Capture the cell that displays the provided text and extract its (X, Y) central coordinate. 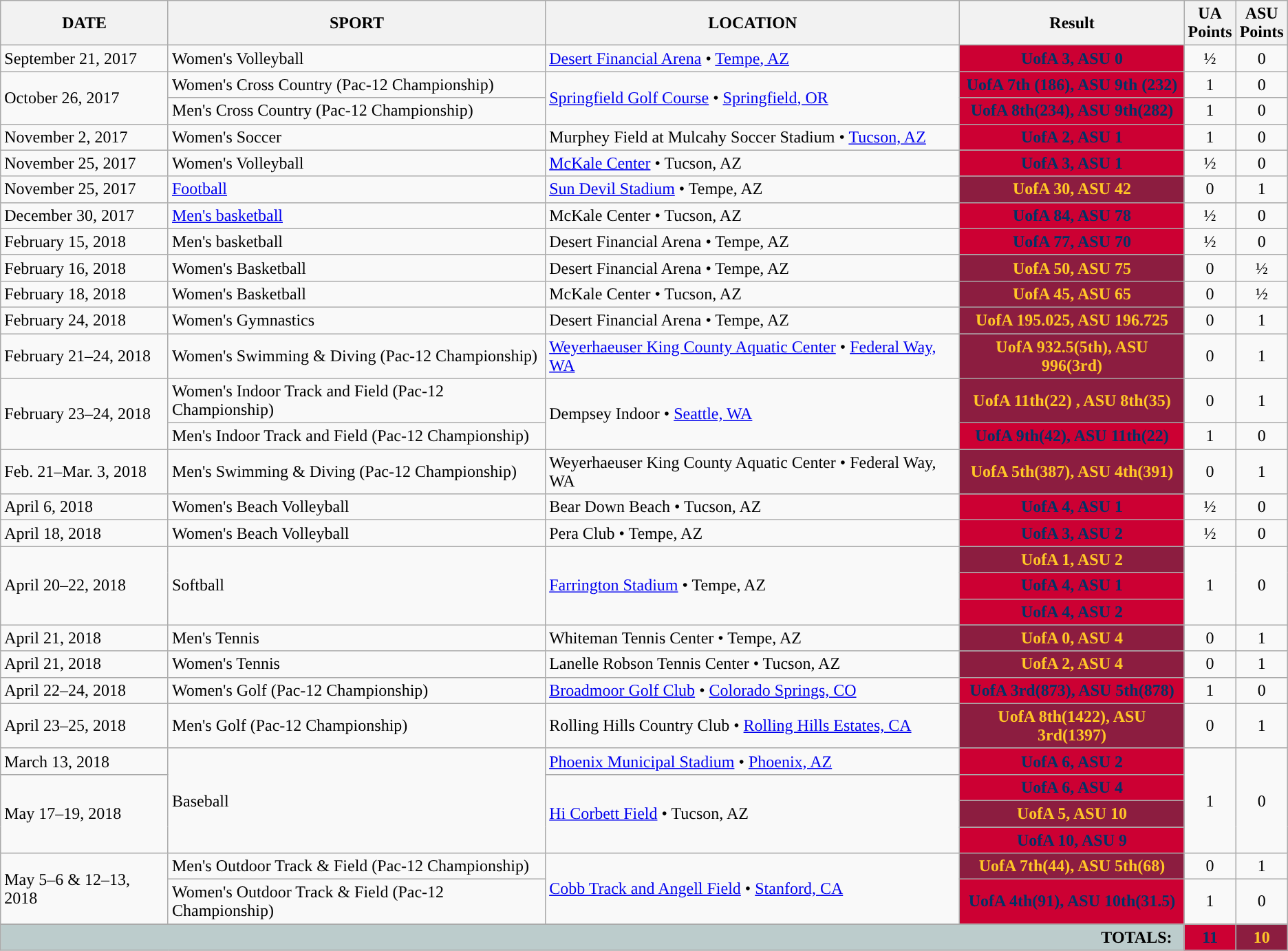
May 17–19, 2018 (85, 813)
March 13, 2018 (85, 761)
UofA 84, ASU 78 (1072, 215)
UofA 0, ASU 4 (1072, 638)
UofA 2, ASU 4 (1072, 664)
TOTALS: (592, 937)
UofA 10, ASU 9 (1072, 840)
February 24, 2018 (85, 320)
February 18, 2018 (85, 294)
UofA 5, ASU 10 (1072, 813)
Men's Cross Country (Pac-12 Championship) (356, 111)
UofA 45, ASU 65 (1072, 294)
Softball (356, 586)
UofA 11th(22) , ASU 8th(35) (1072, 400)
Women's Swimming & Diving (Pac-12 Championship) (356, 355)
UofA 7th (186), ASU 9th (232) (1072, 85)
April 6, 2018 (85, 507)
Women's Outdoor Track & Field (Pac-12 Championship) (356, 901)
February 15, 2018 (85, 242)
ASUPoints (1262, 23)
Hi Corbett Field • Tucson, AZ (753, 813)
Bear Down Beach • Tucson, AZ (753, 507)
Sun Devil Stadium • Tempe, AZ (753, 189)
UofA 9th(42), ASU 11th(22) (1072, 436)
LOCATION (753, 23)
Rolling Hills Country Club • Rolling Hills Estates, CA (753, 725)
11 (1210, 937)
UofA 6, ASU 2 (1072, 761)
UofA 6, ASU 4 (1072, 787)
Cobb Track and Angell Field • Stanford, CA (753, 889)
April 20–22, 2018 (85, 586)
February 21–24, 2018 (85, 355)
Football (356, 189)
SPORT (356, 23)
UofA 5th(387), ASU 4th(391) (1072, 472)
Farrington Stadium • Tempe, AZ (753, 586)
UofA 3, ASU 0 (1072, 58)
Women's Golf (Pac-12 Championship) (356, 690)
Men's Golf (Pac-12 Championship) (356, 725)
UofA 8th(1422), ASU 3rd(1397) (1072, 725)
UofA 50, ASU 75 (1072, 268)
UofA 1, ASU 2 (1072, 559)
Women's Soccer (356, 137)
February 16, 2018 (85, 268)
September 21, 2017 (85, 58)
Men's Outdoor Track & Field (Pac-12 Championship) (356, 866)
UofA 7th(44), ASU 5th(68) (1072, 866)
Springfield Golf Course • Springfield, OR (753, 98)
Women's Tennis (356, 664)
DATE (85, 23)
UAPoints (1210, 23)
Phoenix Municipal Stadium • Phoenix, AZ (753, 761)
UofA 4th(91), ASU 10th(31.5) (1072, 901)
UofA 3, ASU 2 (1072, 533)
Women's Indoor Track and Field (Pac-12 Championship) (356, 400)
Broadmoor Golf Club • Colorado Springs, CO (753, 690)
UofA 8th(234), ASU 9th(282) (1072, 111)
Whiteman Tennis Center • Tempe, AZ (753, 638)
UofA 932.5(5th), ASU 996(3rd) (1072, 355)
UofA 3rd(873), ASU 5th(878) (1072, 690)
Lanelle Robson Tennis Center • Tucson, AZ (753, 664)
December 30, 2017 (85, 215)
April 18, 2018 (85, 533)
Pera Club • Tempe, AZ (753, 533)
November 2, 2017 (85, 137)
UofA 3, ASU 1 (1072, 163)
May 5–6 & 12–13, 2018 (85, 889)
10 (1262, 937)
Murphey Field at Mulcahy Soccer Stadium • Tucson, AZ (753, 137)
Men's Tennis (356, 638)
Women's Gymnastics (356, 320)
Men's Swimming & Diving (Pac-12 Championship) (356, 472)
UofA 30, ASU 42 (1072, 189)
October 26, 2017 (85, 98)
April 23–25, 2018 (85, 725)
February 23–24, 2018 (85, 414)
UofA 2, ASU 1 (1072, 137)
UofA 4, ASU 2 (1072, 612)
Men's Indoor Track and Field (Pac-12 Championship) (356, 436)
UofA 195.025, ASU 196.725 (1072, 320)
Women's Cross Country (Pac-12 Championship) (356, 85)
UofA 77, ASU 70 (1072, 242)
Result (1072, 23)
Dempsey Indoor • Seattle, WA (753, 414)
Feb. 21–Mar. 3, 2018 (85, 472)
Baseball (356, 800)
April 22–24, 2018 (85, 690)
